Find where the given text appears and provide that cell's center as [x, y] coordinate. 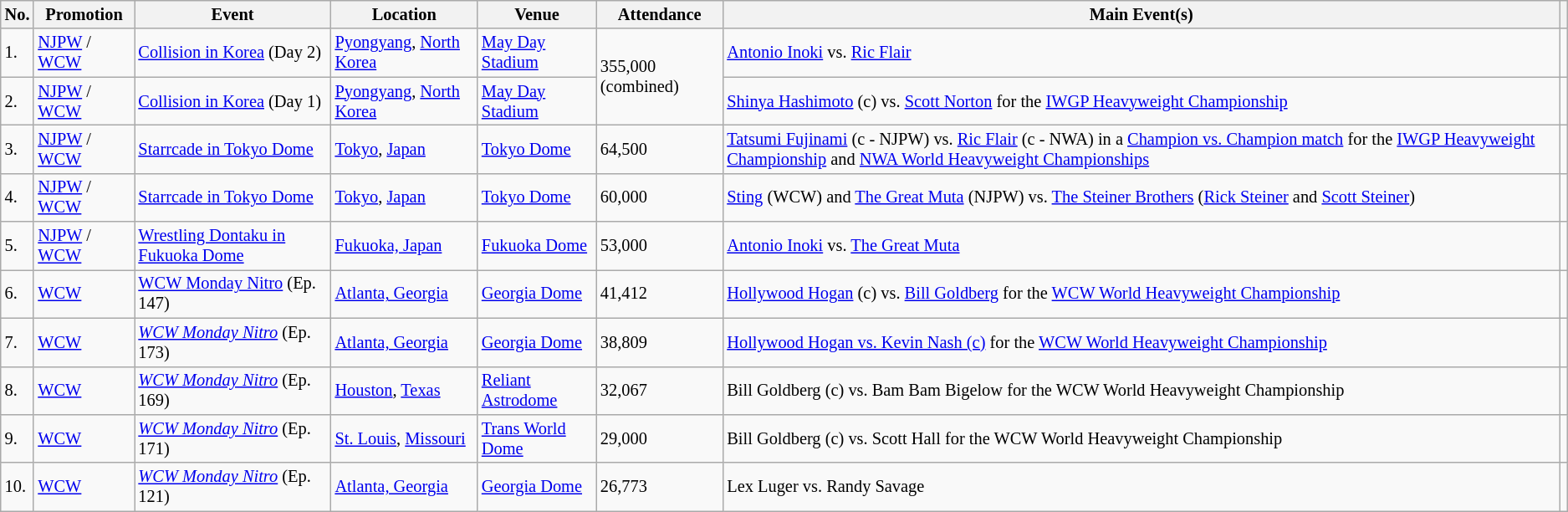
60,000 [659, 197]
29,000 [659, 438]
Houston, Texas [405, 391]
Shinya Hashimoto (c) vs. Scott Norton for the IWGP Heavyweight Championship [1141, 101]
1. [18, 53]
Location [405, 14]
Antonio Inoki vs. Ric Flair [1141, 53]
3. [18, 149]
Collision in Korea (Day 2) [232, 53]
6. [18, 294]
Sting (WCW) and The Great Muta (NJPW) vs. The Steiner Brothers (Rick Steiner and Scott Steiner) [1141, 197]
Bill Goldberg (c) vs. Bam Bam Bigelow for the WCW World Heavyweight Championship [1141, 391]
WCW Monday Nitro (Ep. 169) [232, 391]
Fukuoka Dome [537, 246]
Reliant Astrodome [537, 391]
Wrestling Dontaku in Fukuoka Dome [232, 246]
Antonio Inoki vs. The Great Muta [1141, 246]
38,809 [659, 342]
10. [18, 487]
355,000 (combined) [659, 77]
Bill Goldberg (c) vs. Scott Hall for the WCW World Heavyweight Championship [1141, 438]
26,773 [659, 487]
No. [18, 14]
32,067 [659, 391]
Venue [537, 14]
53,000 [659, 246]
Promotion [84, 14]
7. [18, 342]
2. [18, 101]
Trans World Dome [537, 438]
4. [18, 197]
41,412 [659, 294]
WCW Monday Nitro (Ep. 171) [232, 438]
WCW Monday Nitro (Ep. 121) [232, 487]
5. [18, 246]
Hollywood Hogan vs. Kevin Nash (c) for the WCW World Heavyweight Championship [1141, 342]
Event [232, 14]
WCW Monday Nitro (Ep. 147) [232, 294]
64,500 [659, 149]
9. [18, 438]
St. Louis, Missouri [405, 438]
Attendance [659, 14]
Main Event(s) [1141, 14]
Lex Luger vs. Randy Savage [1141, 487]
8. [18, 391]
WCW Monday Nitro (Ep. 173) [232, 342]
Fukuoka, Japan [405, 246]
Collision in Korea (Day 1) [232, 101]
Hollywood Hogan (c) vs. Bill Goldberg for the WCW World Heavyweight Championship [1141, 294]
